Provide the (X, Y) coordinate of the cell's center where the given text is located.  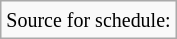
Source for schedule: (88, 20)
